Capture the cell that displays the provided text and extract its (X, Y) central coordinate. 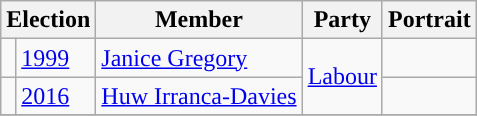
Portrait (429, 20)
1999 (56, 58)
Election (48, 20)
2016 (56, 96)
Party (342, 20)
Huw Irranca-Davies (199, 96)
Janice Gregory (199, 58)
Member (199, 20)
Labour (342, 77)
